Return [x, y] of the center of cell containing provided text 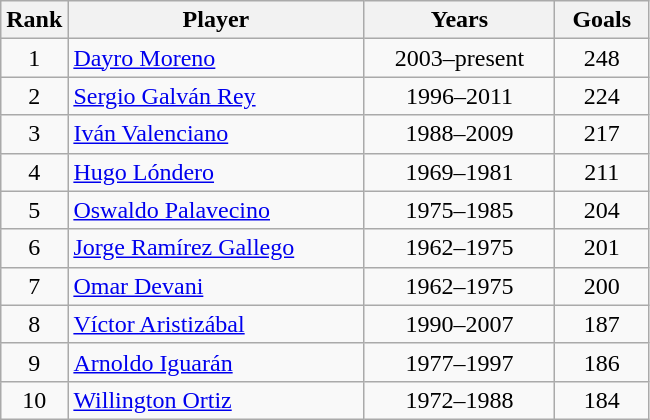
Hugo Lóndero [216, 172]
Goals [602, 20]
Arnoldo Iguarán [216, 362]
3 [34, 134]
9 [34, 362]
8 [34, 324]
1990–2007 [460, 324]
10 [34, 400]
184 [602, 400]
187 [602, 324]
Víctor Aristizábal [216, 324]
224 [602, 96]
Willington Ortiz [216, 400]
186 [602, 362]
1996–2011 [460, 96]
1977–1997 [460, 362]
Rank [34, 20]
1988–2009 [460, 134]
7 [34, 286]
Years [460, 20]
6 [34, 248]
Dayro Moreno [216, 58]
200 [602, 286]
1975–1985 [460, 210]
204 [602, 210]
201 [602, 248]
211 [602, 172]
2003–present [460, 58]
1972–1988 [460, 400]
4 [34, 172]
Sergio Galván Rey [216, 96]
217 [602, 134]
Jorge Ramírez Gallego [216, 248]
Oswaldo Palavecino [216, 210]
2 [34, 96]
1969–1981 [460, 172]
Player [216, 20]
Iván Valenciano [216, 134]
248 [602, 58]
1 [34, 58]
Omar Devani [216, 286]
5 [34, 210]
